From the cell containing the given text, extract its center point as [x, y] coordinate. 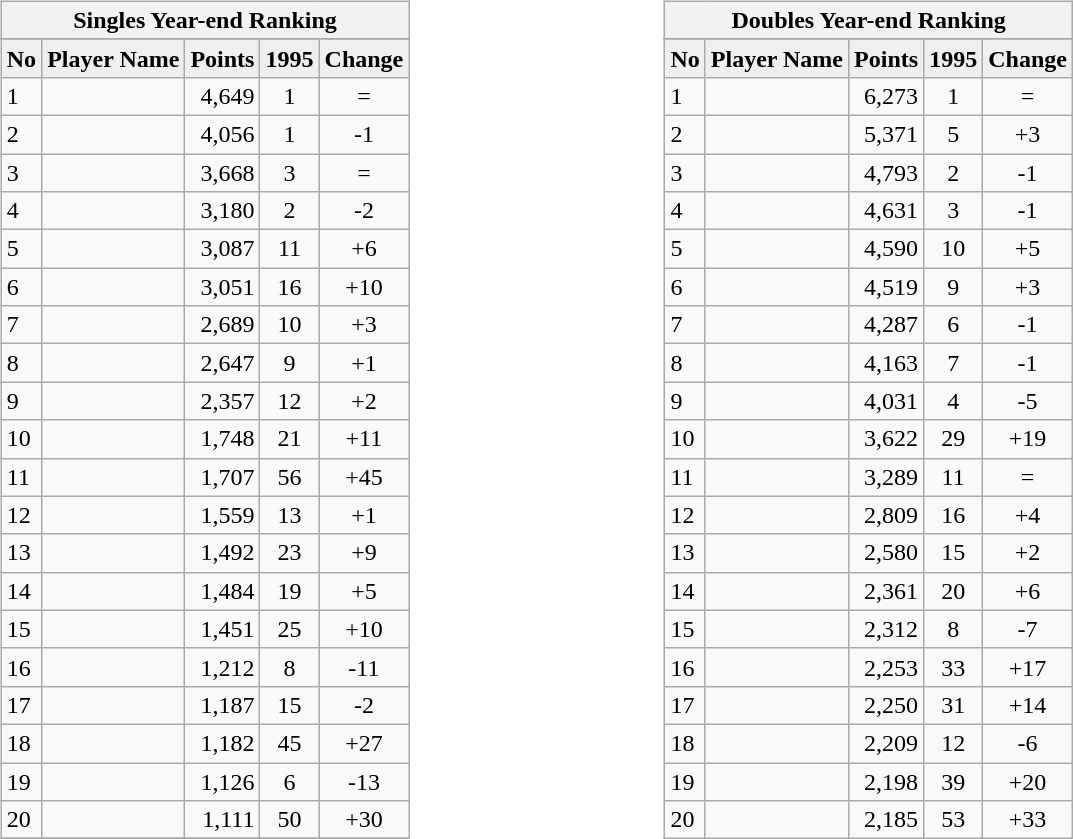
1,451 [222, 629]
+45 [364, 477]
-5 [1028, 401]
45 [290, 743]
4,793 [886, 173]
2,689 [222, 325]
4,163 [886, 363]
2,198 [886, 781]
3,622 [886, 439]
1,492 [222, 553]
4,287 [886, 325]
56 [290, 477]
+11 [364, 439]
3,051 [222, 287]
4,590 [886, 249]
1,484 [222, 591]
21 [290, 439]
39 [954, 781]
-11 [364, 667]
-13 [364, 781]
+14 [1028, 705]
Doubles Year-end Ranking [869, 20]
23 [290, 553]
53 [954, 820]
31 [954, 705]
-6 [1028, 743]
2,312 [886, 629]
+20 [1028, 781]
3,289 [886, 477]
2,357 [222, 401]
3,087 [222, 249]
1,748 [222, 439]
4,519 [886, 287]
4,631 [886, 211]
50 [290, 820]
1,187 [222, 705]
25 [290, 629]
1,212 [222, 667]
1,182 [222, 743]
2,185 [886, 820]
4,031 [886, 401]
+30 [364, 820]
Singles Year-end Ranking [205, 20]
+4 [1028, 515]
3,180 [222, 211]
29 [954, 439]
2,580 [886, 553]
+33 [1028, 820]
2,250 [886, 705]
1,559 [222, 515]
+9 [364, 553]
4,056 [222, 134]
-7 [1028, 629]
+19 [1028, 439]
5,371 [886, 134]
2,647 [222, 363]
2,361 [886, 591]
1,126 [222, 781]
1,111 [222, 820]
+27 [364, 743]
2,209 [886, 743]
2,809 [886, 515]
+17 [1028, 667]
6,273 [886, 96]
1,707 [222, 477]
4,649 [222, 96]
3,668 [222, 173]
33 [954, 667]
2,253 [886, 667]
